Determine the (x, y) coordinate at the center of the cell enclosing the given text.  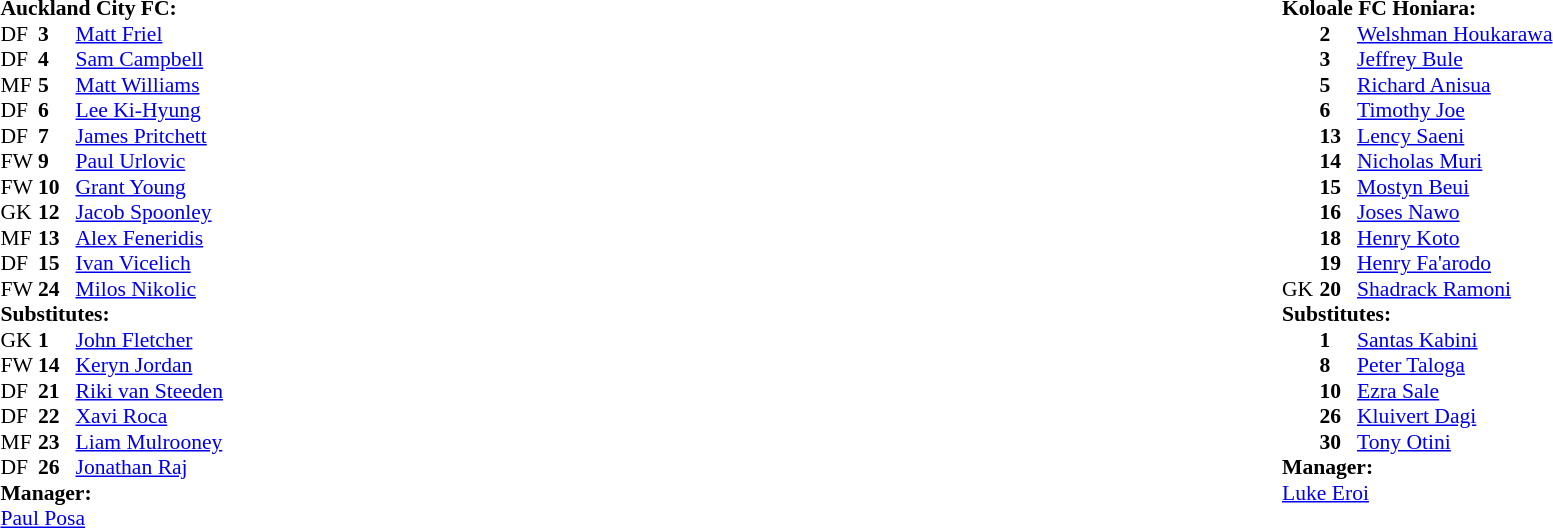
Jeffrey Bule (1454, 59)
12 (57, 213)
9 (57, 161)
Henry Fa'arodo (1454, 263)
Matt Williams (150, 85)
Riki van Steeden (150, 391)
Ivan Vicelich (150, 263)
Luke Eroi (1417, 493)
30 (1339, 442)
23 (57, 442)
16 (1339, 213)
Milos Nikolic (150, 289)
2 (1339, 34)
24 (57, 289)
Xavi Roca (150, 417)
7 (57, 136)
Peter Taloga (1454, 365)
Richard Anisua (1454, 85)
Nicholas Muri (1454, 161)
John Fletcher (150, 340)
Santas Kabini (1454, 340)
James Pritchett (150, 136)
Grant Young (150, 187)
19 (1339, 263)
Shadrack Ramoni (1454, 289)
Jacob Spoonley (150, 213)
Sam Campbell (150, 59)
Lency Saeni (1454, 136)
Tony Otini (1454, 442)
Ezra Sale (1454, 391)
Paul Urlovic (150, 161)
Mostyn Beui (1454, 187)
21 (57, 391)
Joses Nawo (1454, 213)
4 (57, 59)
20 (1339, 289)
Alex Feneridis (150, 238)
Liam Mulrooney (150, 442)
Matt Friel (150, 34)
22 (57, 417)
Kluivert Dagi (1454, 417)
8 (1339, 365)
Lee Ki-Hyung (150, 111)
18 (1339, 238)
Henry Koto (1454, 238)
Keryn Jordan (150, 365)
Jonathan Raj (150, 467)
Timothy Joe (1454, 111)
Welshman Houkarawa (1454, 34)
